Return the (X, Y) coordinate for the center point of the cell that contains the specified text.  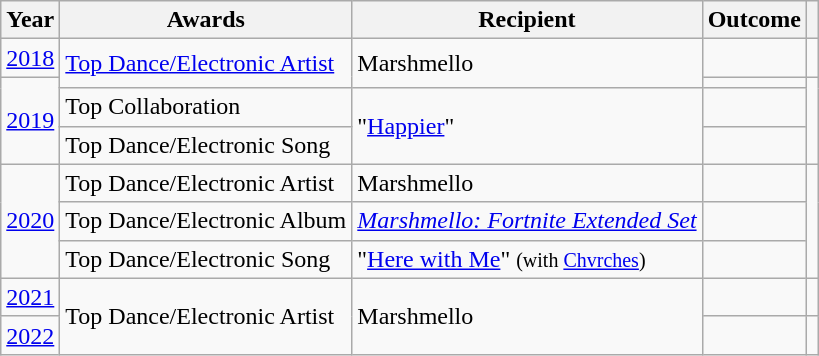
"Happier" (527, 126)
Marshmello: Fortnite Extended Set (527, 221)
2019 (30, 120)
2021 (30, 297)
Year (30, 20)
"Here with Me" (with Chvrches) (527, 259)
Top Dance/Electronic Album (206, 221)
Outcome (754, 20)
2018 (30, 58)
2022 (30, 335)
Awards (206, 20)
Top Collaboration (206, 107)
Recipient (527, 20)
2020 (30, 221)
